Identify which cell holds the provided text, then report its (x, y) central coordinate. 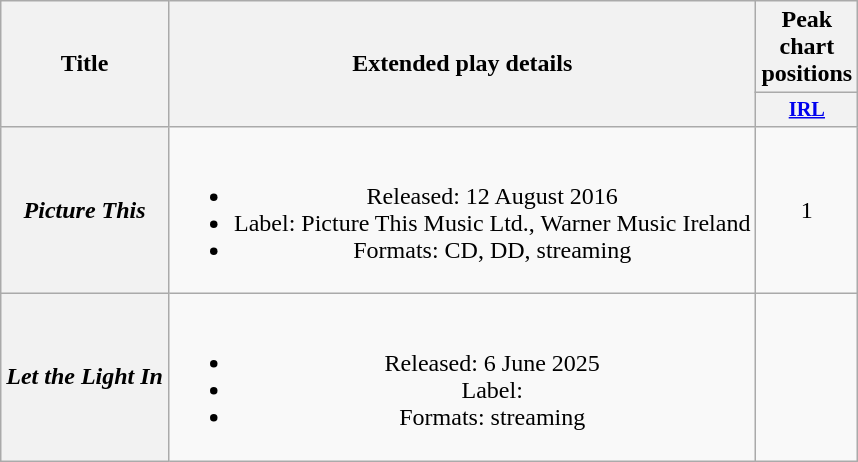
Let the Light In (85, 378)
Title (85, 64)
Peak chart positions (807, 47)
Released: 6 June 2025Label:Formats: streaming (462, 378)
Picture This (85, 210)
IRL (807, 110)
Released: 12 August 2016Label: Picture This Music Ltd., Warner Music IrelandFormats: CD, DD, streaming (462, 210)
1 (807, 210)
Extended play details (462, 64)
